Capture the cell that displays the provided text and extract its (x, y) central coordinate. 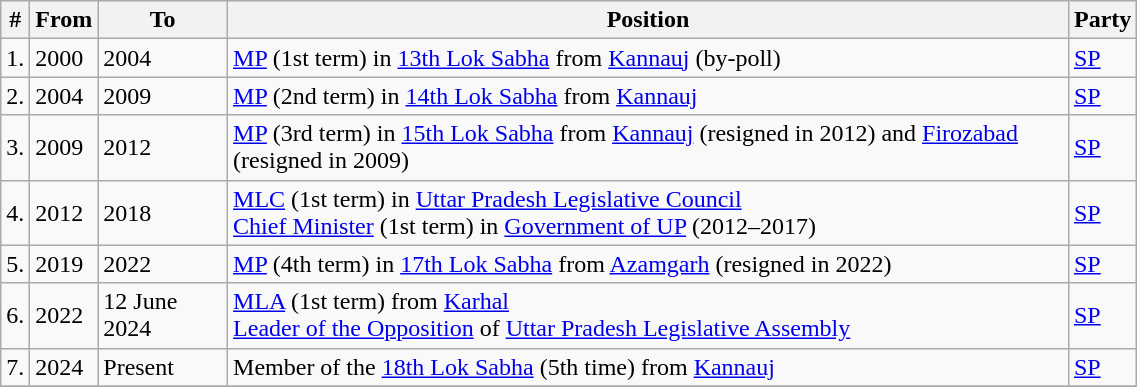
To (163, 20)
MP (4th term) in 17th Lok Sabha from Azamgarh (resigned in 2022) (648, 264)
Party (1102, 20)
1. (16, 58)
MP (3rd term) in 15th Lok Sabha from Kannauj (resigned in 2012) and Firozabad (resigned in 2009) (648, 148)
3. (16, 148)
5. (16, 264)
4. (16, 212)
2. (16, 96)
MP (2nd term) in 14th Lok Sabha from Kannauj (648, 96)
2019 (64, 264)
MP (1st term) in 13th Lok Sabha from Kannauj (by-poll) (648, 58)
MLC (1st term) in Uttar Pradesh Legislative Council Chief Minister (1st term) in Government of UP (2012–2017) (648, 212)
2018 (163, 212)
MLA (1st term) from KarhalLeader of the Opposition of Uttar Pradesh Legislative Assembly (648, 316)
Present (163, 367)
# (16, 20)
12 June 2024 (163, 316)
From (64, 20)
Member of the 18th Lok Sabha (5th time) from Kannauj (648, 367)
2024 (64, 367)
Position (648, 20)
6. (16, 316)
2000 (64, 58)
7. (16, 367)
